Return [x, y] of the center of cell containing provided text 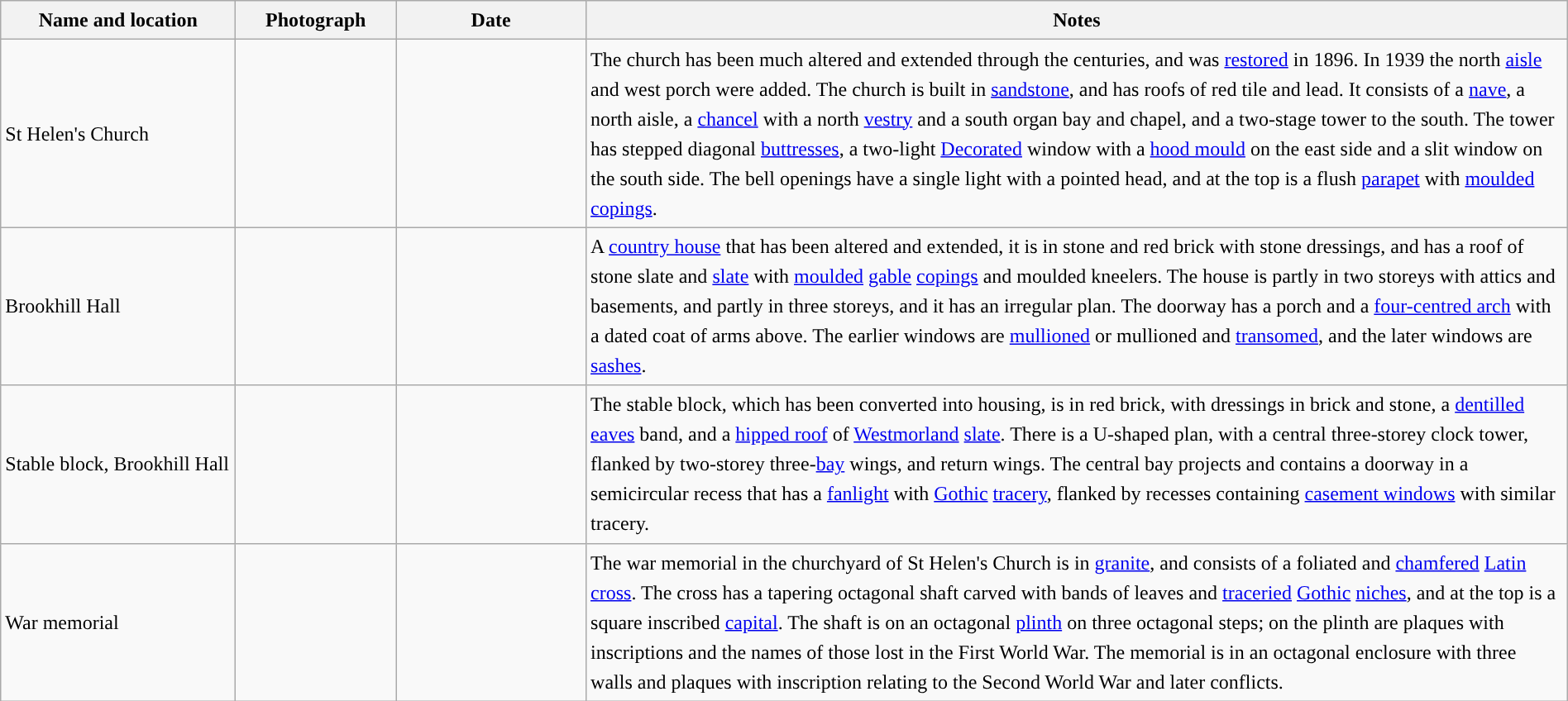
Name and location [118, 20]
St Helen's Church [118, 134]
Photograph [316, 20]
Notes [1077, 20]
Brookhill Hall [118, 306]
War memorial [118, 622]
Stable block, Brookhill Hall [118, 465]
Date [491, 20]
